Detect which cell encompasses the target text, then output its (x, y) center coordinate. 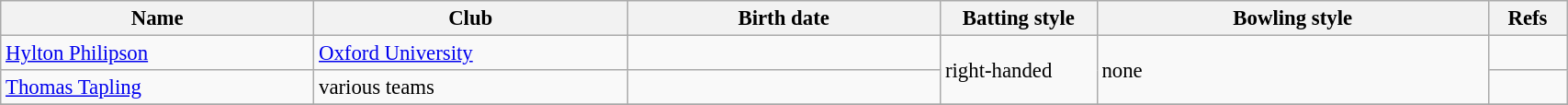
Batting style (1019, 18)
none (1292, 70)
Birth date (784, 18)
Thomas Tapling (158, 87)
Refs (1527, 18)
Bowling style (1292, 18)
Hylton Philipson (158, 53)
Oxford University (470, 53)
right-handed (1019, 70)
various teams (470, 87)
Club (470, 18)
Name (158, 18)
